Return [x, y] of the center of cell containing provided text 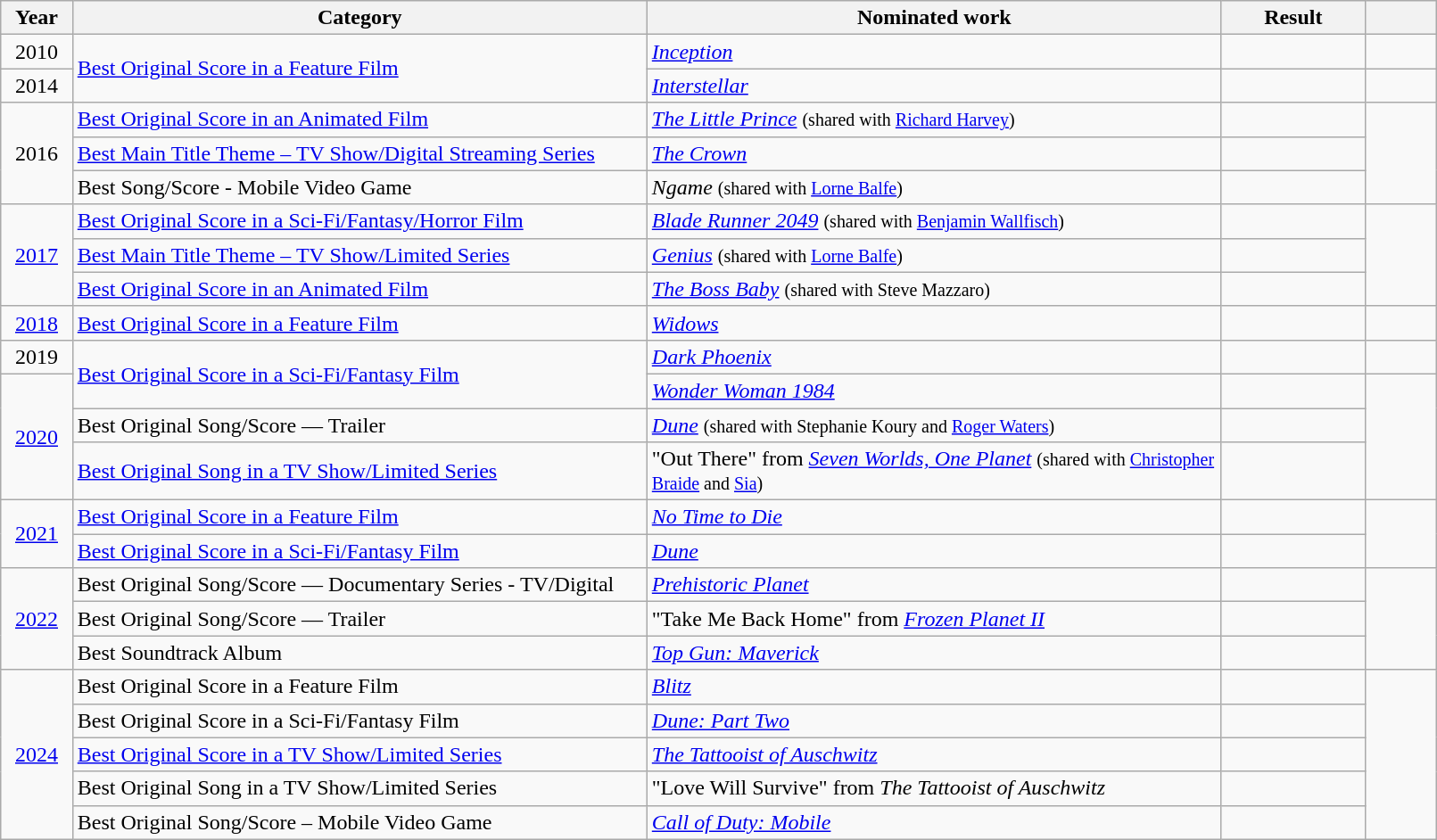
"Love Will Survive" from The Tattooist of Auschwitz [934, 788]
2021 [37, 534]
Best Soundtrack Album [359, 653]
Ngame (shared with Lorne Balfe) [934, 187]
Call of Duty: Mobile [934, 822]
Best Main Title Theme – TV Show/Digital Streaming Series [359, 153]
Best Original Score in a Sci-Fi/Fantasy/Horror Film [359, 221]
2022 [37, 619]
2024 [37, 754]
Dune [934, 551]
"Take Me Back Home" from Frozen Planet II [934, 619]
Best Main Title Theme – TV Show/Limited Series [359, 255]
Wonder Woman 1984 [934, 391]
The Crown [934, 153]
Category [359, 18]
Dune: Part Two [934, 721]
Widows [934, 323]
2014 [37, 86]
The Boss Baby (shared with Steve Mazzaro) [934, 289]
Year [37, 18]
Nominated work [934, 18]
Best Original Song/Score – Mobile Video Game [359, 822]
Interstellar [934, 86]
Top Gun: Maverick [934, 653]
2017 [37, 255]
Prehistoric Planet [934, 585]
Blitz [934, 687]
Best Original Score in a TV Show/Limited Series [359, 754]
2020 [37, 437]
Dune (shared with Stephanie Koury and Roger Waters) [934, 425]
"Out There" from Seven Worlds, One Planet (shared with Christopher Braide and Sia) [934, 471]
Inception [934, 52]
The Tattooist of Auschwitz [934, 754]
No Time to Die [934, 517]
The Little Prince (shared with Richard Harvey) [934, 119]
Result [1293, 18]
Genius (shared with Lorne Balfe) [934, 255]
Dark Phoenix [934, 357]
Best Song/Score - Mobile Video Game [359, 187]
2019 [37, 357]
2010 [37, 52]
Blade Runner 2049 (shared with Benjamin Wallfisch) [934, 221]
2016 [37, 153]
2018 [37, 323]
Best Original Song/Score — Documentary Series - TV/Digital [359, 585]
